For the text-containing cell, return its midpoint in (X, Y) coordinate format. 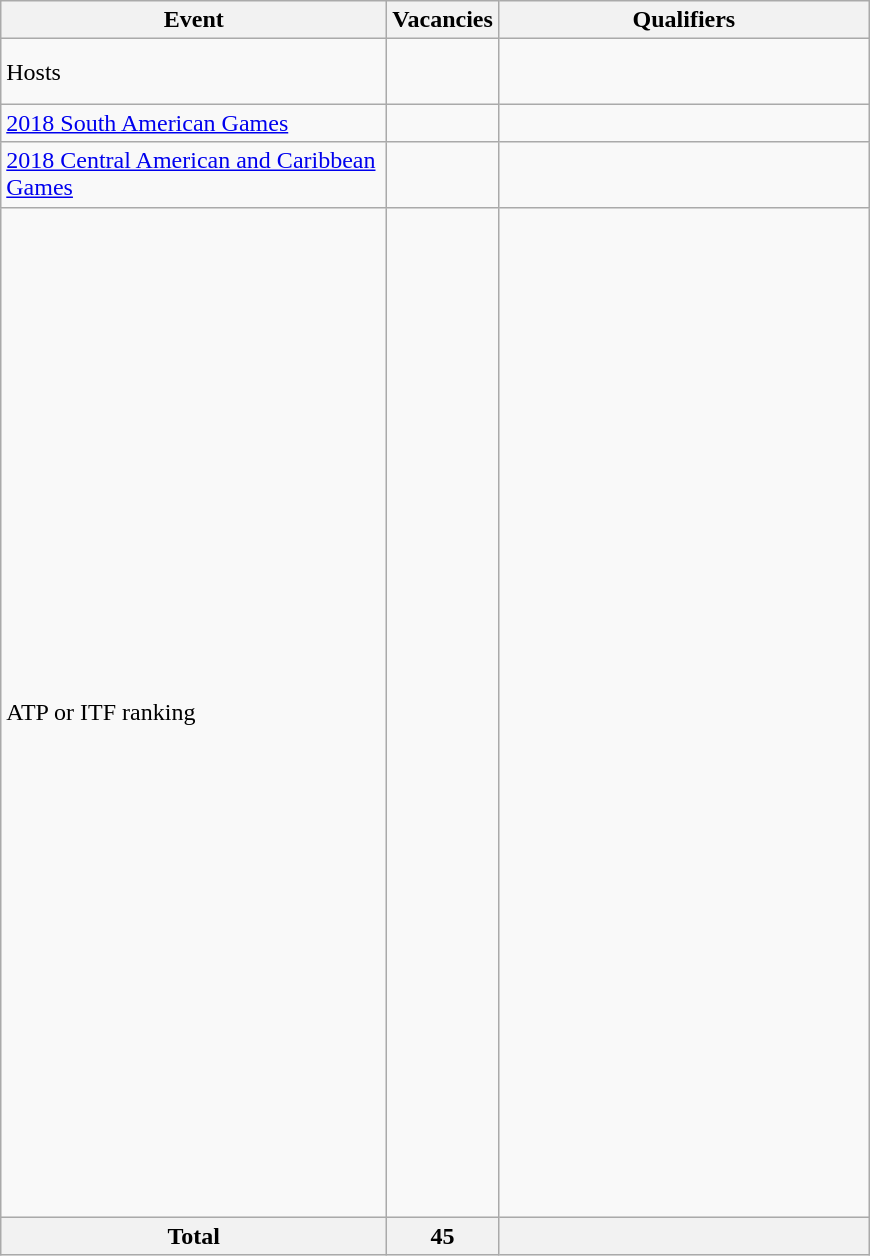
Hosts (194, 72)
Vacancies (443, 20)
Event (194, 20)
45 (443, 1236)
ATP or ITF ranking (194, 712)
2018 South American Games (194, 123)
2018 Central American and Caribbean Games (194, 174)
Qualifiers (684, 20)
Total (194, 1236)
